Output the [x, y] coordinate of the center of the cell containing the given text.  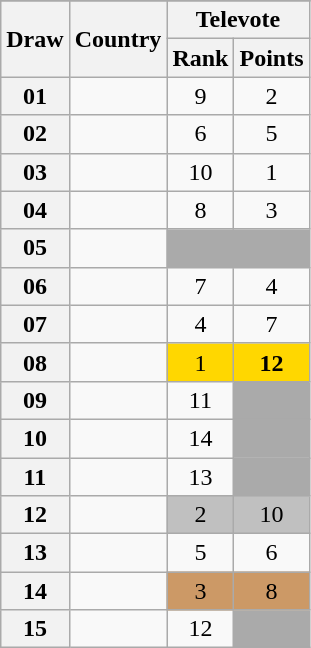
Points [272, 58]
01 [35, 96]
09 [35, 400]
15 [35, 629]
04 [35, 210]
07 [35, 324]
08 [35, 362]
Rank [200, 58]
06 [35, 286]
Country [118, 39]
05 [35, 248]
9 [200, 96]
Televote [238, 20]
03 [35, 172]
02 [35, 134]
Draw [35, 39]
